Provide the [X, Y] coordinate of the cell's center where the given text is located.  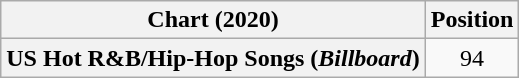
Chart (2020) [213, 20]
94 [472, 58]
Position [472, 20]
US Hot R&B/Hip-Hop Songs (Billboard) [213, 58]
